From the cell containing the given text, extract its center point as [x, y] coordinate. 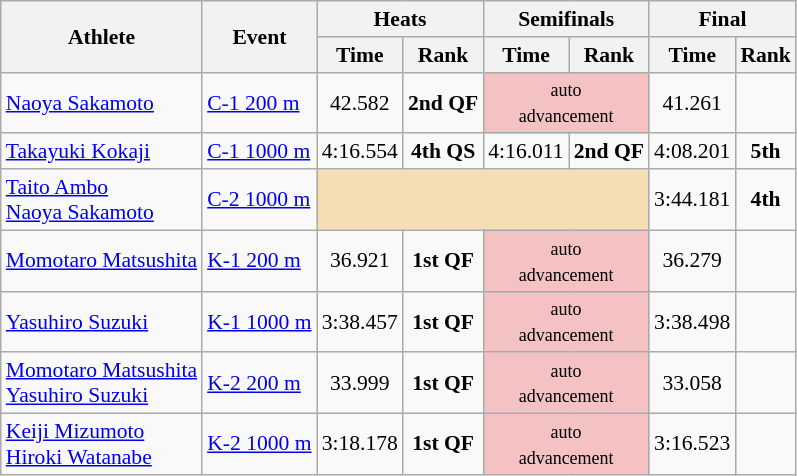
4th QS [443, 152]
5th [766, 152]
K-1 1000 m [259, 322]
36.279 [692, 260]
Event [259, 36]
Momotaro MatsushitaYasuhiro Suzuki [102, 384]
Taito AmboNaoya Sakamoto [102, 200]
3:16.523 [692, 444]
3:38.457 [360, 322]
36.921 [360, 260]
3:44.181 [692, 200]
K-2 1000 m [259, 444]
Heats [400, 19]
Momotaro Matsushita [102, 260]
Semifinals [566, 19]
Final [722, 19]
4:08.201 [692, 152]
K-1 200 m [259, 260]
42.582 [360, 102]
41.261 [692, 102]
C-2 1000 m [259, 200]
Yasuhiro Suzuki [102, 322]
Athlete [102, 36]
4th [766, 200]
C-1 200 m [259, 102]
Keiji MizumotoHiroki Watanabe [102, 444]
33.058 [692, 384]
Takayuki Kokaji [102, 152]
C-1 1000 m [259, 152]
Naoya Sakamoto [102, 102]
3:38.498 [692, 322]
K-2 200 m [259, 384]
33.999 [360, 384]
4:16.554 [360, 152]
4:16.011 [526, 152]
3:18.178 [360, 444]
